For the text-containing cell, return its midpoint in [x, y] coordinate format. 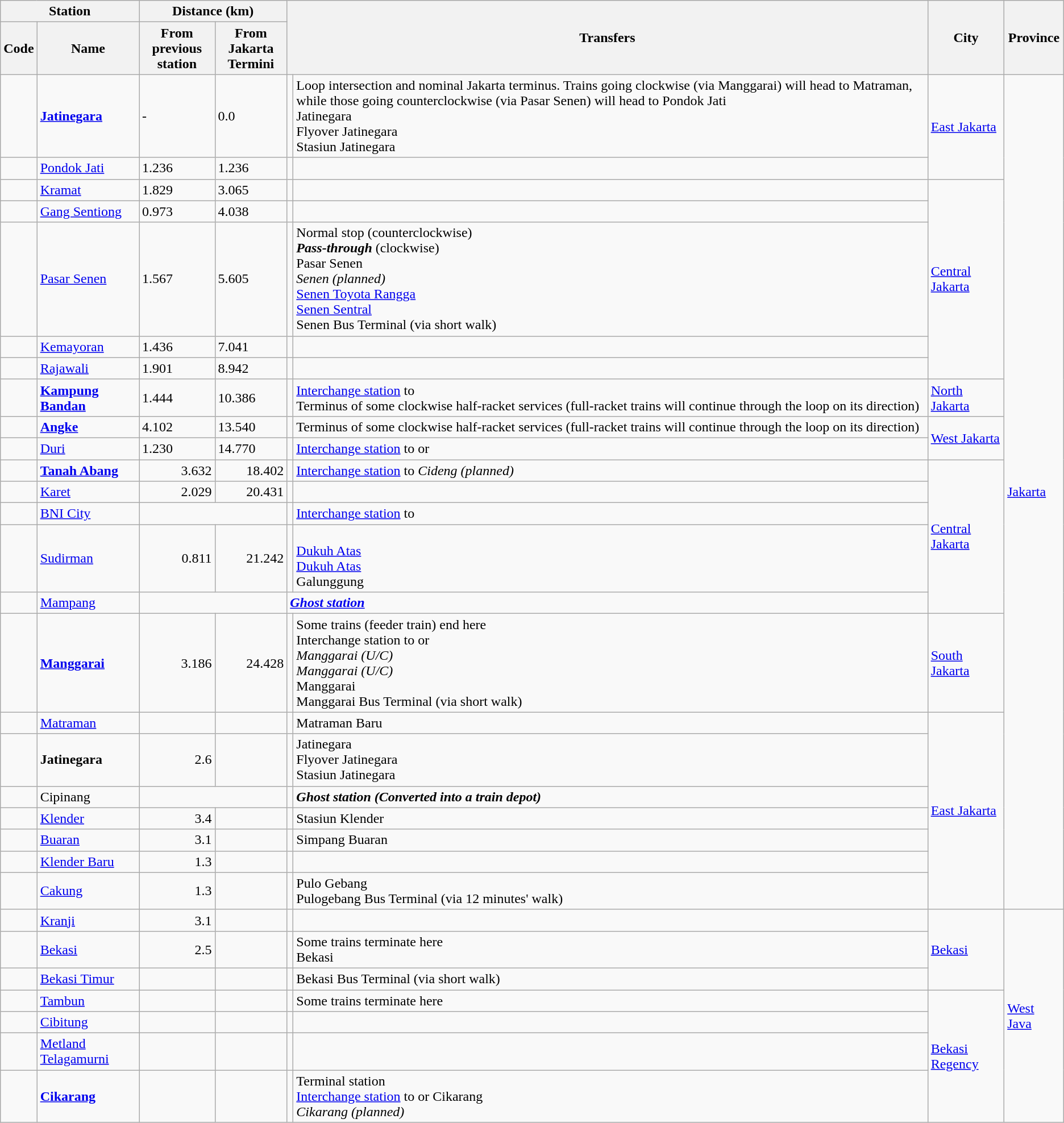
South Jakarta [966, 663]
- [177, 116]
Station [70, 11]
3.065 [251, 190]
2.6 [177, 760]
Rajawali [88, 368]
3.186 [177, 663]
Dukuh Atas Dukuh Atas Galunggung [610, 558]
10.386 [251, 398]
1.567 [177, 279]
14.770 [251, 448]
0.973 [177, 211]
Duri [88, 448]
Kramat [88, 190]
Interchange station to [610, 514]
Terminus of some clockwise half-racket services (full-racket trains will continue through the loop on its direction) [610, 427]
Bekasi Bus Terminal (via short walk) [610, 979]
Manggarai [88, 663]
North Jakarta [966, 398]
Name [88, 48]
Cibitung [88, 1022]
1.436 [177, 347]
7.041 [251, 347]
Code [19, 48]
Bekasi Regency [966, 1056]
Karet [88, 492]
Kampung Bandan [88, 398]
Matraman Baru [610, 723]
3.4 [177, 818]
Mampang [88, 603]
3.632 [177, 470]
1.444 [177, 398]
4.038 [251, 211]
Jakarta [1034, 492]
Terminal stationInterchange station to or Cikarang Cikarang (planned) [610, 1096]
Matraman [88, 723]
0.811 [177, 558]
Buaran [88, 840]
Some trains (feeder train) end hereInterchange station to or Manggarai (U/C) Manggarai (U/C) Manggarai Manggarai Bus Terminal (via short walk) [610, 663]
18.402 [251, 470]
4.102 [177, 427]
Pulo Gebang Pulogebang Bus Terminal (via 12 minutes' walk) [610, 891]
Klender [88, 818]
2.029 [177, 492]
1.230 [177, 448]
13.540 [251, 427]
Jatinegara Flyover Jatinegara Stasiun Jatinegara [610, 760]
0.0 [251, 116]
Transfers [607, 38]
Metland Telagamurni [88, 1051]
1.901 [177, 368]
Klender Baru [88, 862]
Simpang Buaran [610, 840]
Pasar Senen [88, 279]
5.605 [251, 279]
Kemayoran [88, 347]
From JakartaTermini [251, 48]
From previousstation [177, 48]
Cakung [88, 891]
Ghost station (Converted into a train depot) [610, 797]
2.5 [177, 949]
Bekasi Timur [88, 979]
Interchange station to or [610, 448]
Some trains terminate here Bekasi [610, 949]
Angke [88, 427]
21.242 [251, 558]
8.942 [251, 368]
Interchange station to Cideng (planned) [610, 470]
West Java [1034, 1016]
Pondok Jati [88, 168]
20.431 [251, 492]
Sudirman [88, 558]
Tanah Abang [88, 470]
West Jakarta [966, 438]
Interchange station to Terminus of some clockwise half-racket services (full-racket trains will continue through the loop on its direction) [610, 398]
Cikarang [88, 1096]
City [966, 38]
Stasiun Klender [610, 818]
Ghost station [607, 603]
Kranji [88, 920]
Province [1034, 38]
BNI City [88, 514]
Distance (km) [213, 11]
Some trains terminate here [610, 1001]
Cipinang [88, 797]
Gang Sentiong [88, 211]
1.829 [177, 190]
Tambun [88, 1001]
24.428 [251, 663]
